Output the (X, Y) coordinate of the center of the cell containing the given text.  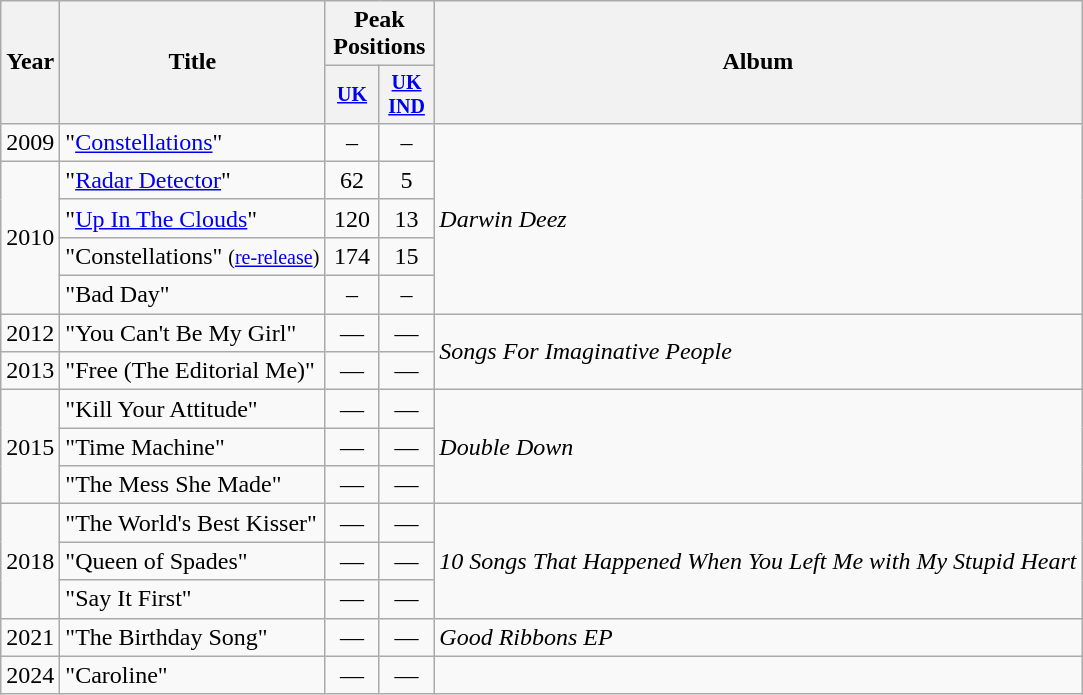
Album (758, 62)
2010 (30, 237)
174 (352, 256)
Year (30, 62)
"The Mess She Made" (192, 485)
"Constellations" (re-release) (192, 256)
"Time Machine" (192, 447)
15 (406, 256)
2015 (30, 447)
"Kill Your Attitude" (192, 409)
"Queen of Spades" (192, 561)
"The World's Best Kisser" (192, 523)
"Constellations" (192, 142)
Darwin Deez (758, 218)
"Free (The Editorial Me)" (192, 371)
Title (192, 62)
UKIND (406, 94)
"Caroline" (192, 675)
"Say It First" (192, 599)
Double Down (758, 447)
2009 (30, 142)
"Radar Detector" (192, 180)
2012 (30, 333)
120 (352, 218)
"You Can't Be My Girl" (192, 333)
62 (352, 180)
2021 (30, 637)
2013 (30, 371)
2024 (30, 675)
Peak Positions (380, 34)
UK (352, 94)
13 (406, 218)
10 Songs That Happened When You Left Me with My Stupid Heart (758, 561)
"Up In The Clouds" (192, 218)
5 (406, 180)
Songs For Imaginative People (758, 352)
"Bad Day" (192, 295)
Good Ribbons EP (758, 637)
2018 (30, 561)
"The Birthday Song" (192, 637)
